Determine the (x, y) coordinate at the center of the cell enclosing the given text.  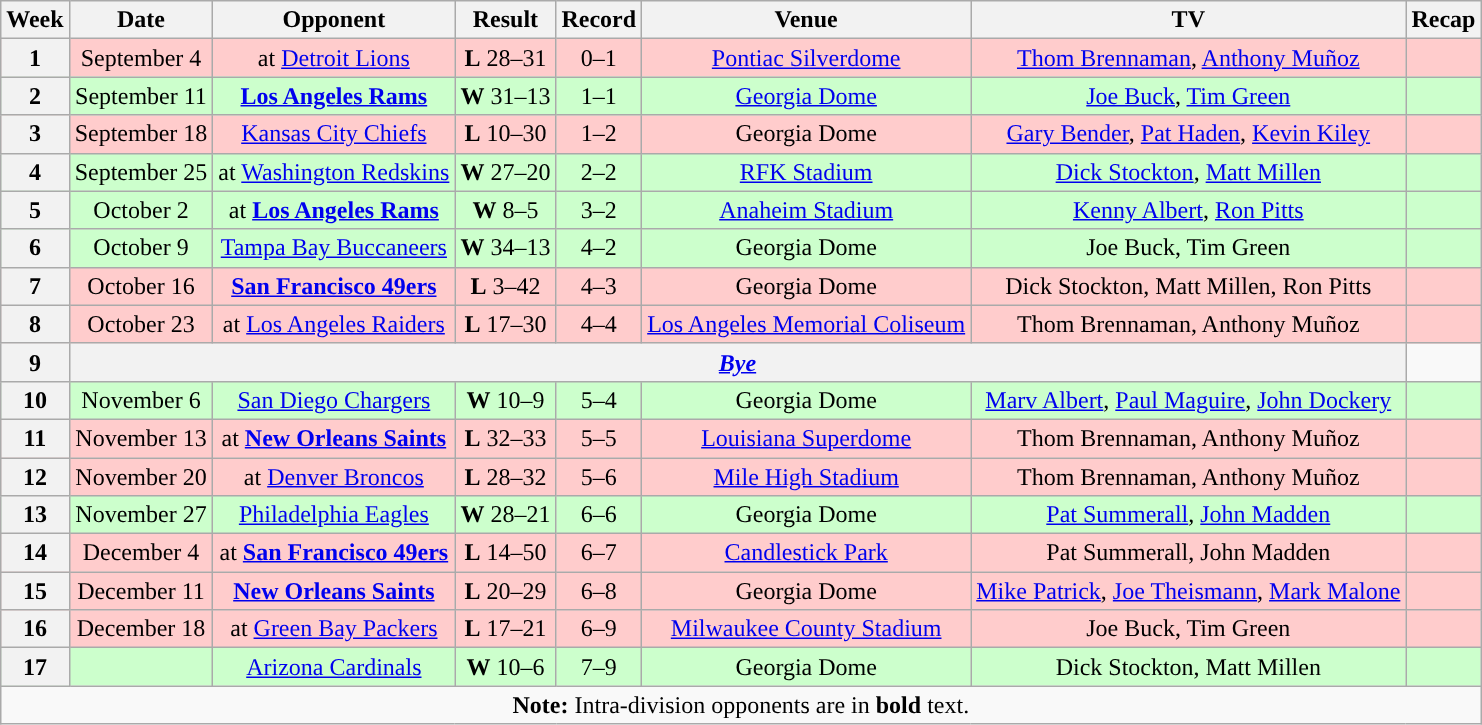
at Washington Redskins (334, 172)
2–2 (599, 172)
Louisiana Superdome (806, 438)
Candlestick Park (806, 553)
Mike Patrick, Joe Theismann, Mark Malone (1188, 591)
W 8–5 (506, 210)
L 17–30 (506, 324)
W 27–20 (506, 172)
October 9 (141, 248)
12 (35, 477)
14 (35, 553)
L 28–31 (506, 58)
Anaheim Stadium (806, 210)
3–2 (599, 210)
September 18 (141, 134)
at San Francisco 49ers (334, 553)
November 20 (141, 477)
Opponent (334, 20)
L 3–42 (506, 286)
San Diego Chargers (334, 400)
Gary Bender, Pat Haden, Kevin Kiley (1188, 134)
Kenny Albert, Ron Pitts (1188, 210)
L 32–33 (506, 438)
October 23 (141, 324)
Note: Intra-division opponents are in bold text. (741, 705)
Pontiac Silverdome (806, 58)
4–4 (599, 324)
L 28–32 (506, 477)
TV (1188, 20)
3 (35, 134)
W 10–6 (506, 667)
6 (35, 248)
7 (35, 286)
Mile High Stadium (806, 477)
1–2 (599, 134)
6–8 (599, 591)
Bye (738, 362)
W 31–13 (506, 96)
16 (35, 629)
RFK Stadium (806, 172)
October 16 (141, 286)
at Los Angeles Rams (334, 210)
December 18 (141, 629)
4–2 (599, 248)
1 (35, 58)
at Denver Broncos (334, 477)
4 (35, 172)
5–5 (599, 438)
Marv Albert, Paul Maguire, John Dockery (1188, 400)
13 (35, 515)
November 27 (141, 515)
5–4 (599, 400)
6–9 (599, 629)
at Detroit Lions (334, 58)
December 11 (141, 591)
11 (35, 438)
September 4 (141, 58)
Tampa Bay Buccaneers (334, 248)
1–1 (599, 96)
0–1 (599, 58)
at New Orleans Saints (334, 438)
December 4 (141, 553)
7–9 (599, 667)
Result (506, 20)
2 (35, 96)
November 6 (141, 400)
Venue (806, 20)
W 34–13 (506, 248)
Record (599, 20)
Kansas City Chiefs (334, 134)
at Green Bay Packers (334, 629)
10 (35, 400)
L 14–50 (506, 553)
New Orleans Saints (334, 591)
Date (141, 20)
October 2 (141, 210)
L 20–29 (506, 591)
September 11 (141, 96)
15 (35, 591)
5–6 (599, 477)
San Francisco 49ers (334, 286)
L 17–21 (506, 629)
Dick Stockton, Matt Millen, Ron Pitts (1188, 286)
November 13 (141, 438)
6–7 (599, 553)
5 (35, 210)
8 (35, 324)
W 28–21 (506, 515)
L 10–30 (506, 134)
Arizona Cardinals (334, 667)
Philadelphia Eagles (334, 515)
Week (35, 20)
at Los Angeles Raiders (334, 324)
6–6 (599, 515)
Los Angeles Rams (334, 96)
17 (35, 667)
Milwaukee County Stadium (806, 629)
Los Angeles Memorial Coliseum (806, 324)
4–3 (599, 286)
Recap (1444, 20)
September 25 (141, 172)
9 (35, 362)
W 10–9 (506, 400)
